Return (X, Y) of the center of cell containing provided text 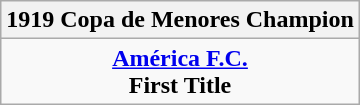
América F.C.First Title (180, 72)
1919 Copa de Menores Champion (180, 20)
